Output the (X, Y) coordinate of the center of the cell containing the given text.  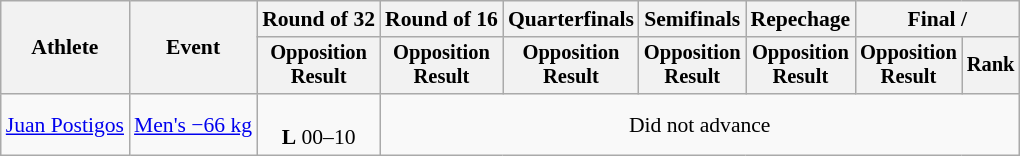
Round of 16 (442, 19)
Repechage (801, 19)
Semifinals (692, 19)
Quarterfinals (571, 19)
Round of 32 (318, 19)
Final / (937, 19)
L 00–10 (318, 124)
Men's −66 kg (193, 124)
Rank (991, 66)
Event (193, 48)
Athlete (65, 48)
Did not advance (700, 124)
Juan Postigos (65, 124)
